Output the [x, y] coordinate of the center of the cell containing the given text.  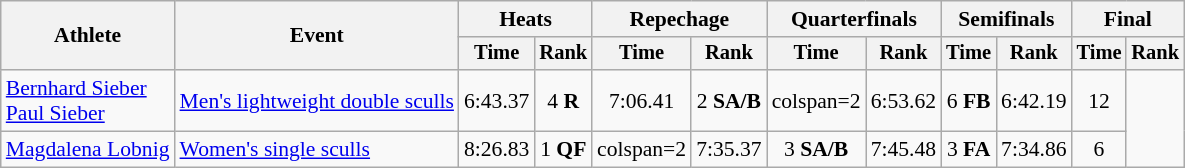
7:45.48 [904, 150]
4 R [563, 100]
Women's single sculls [317, 150]
6:42.19 [1034, 100]
3 FA [968, 150]
Semifinals [1006, 19]
Athlete [88, 36]
Event [317, 36]
8:26.83 [496, 150]
6:43.37 [496, 100]
6 [1100, 150]
Final [1128, 19]
Repechage [680, 19]
1 QF [563, 150]
12 [1100, 100]
Magdalena Lobnig [88, 150]
6 FB [968, 100]
Bernhard SieberPaul Sieber [88, 100]
6:53.62 [904, 100]
3 SA/B [816, 150]
Men's lightweight double sculls [317, 100]
2 SA/B [728, 100]
7:06.41 [642, 100]
7:35.37 [728, 150]
Heats [526, 19]
7:34.86 [1034, 150]
Quarterfinals [854, 19]
